Scan for the cell matching the given text and deliver its (X, Y) coordinate at center. 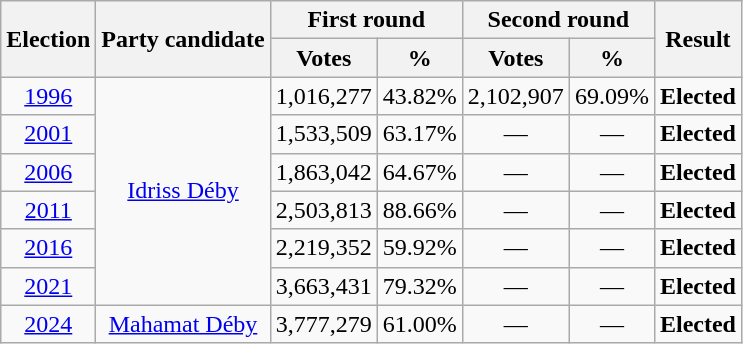
79.32% (420, 286)
Election (48, 39)
2011 (48, 210)
64.67% (420, 172)
2001 (48, 134)
2006 (48, 172)
Second round (558, 20)
2,102,907 (516, 96)
88.66% (420, 210)
Result (698, 39)
2024 (48, 324)
63.17% (420, 134)
2,503,813 (324, 210)
3,777,279 (324, 324)
59.92% (420, 248)
Mahamat Déby (183, 324)
1,533,509 (324, 134)
69.09% (612, 96)
Party candidate (183, 39)
61.00% (420, 324)
First round (366, 20)
43.82% (420, 96)
2021 (48, 286)
3,663,431 (324, 286)
2016 (48, 248)
1996 (48, 96)
Idriss Déby (183, 191)
1,863,042 (324, 172)
2,219,352 (324, 248)
1,016,277 (324, 96)
